Provide the [x, y] coordinate of the cell's center where the given text is located.  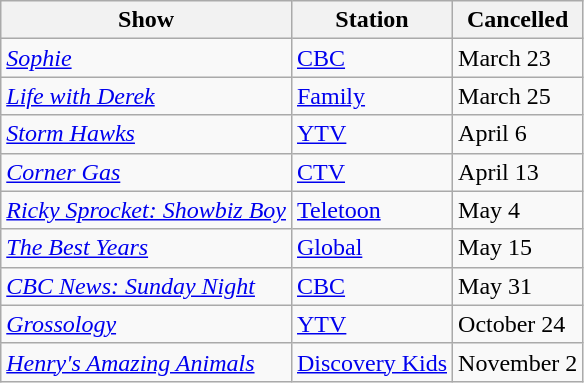
Cancelled [518, 20]
Show [146, 20]
May 4 [518, 210]
November 2 [518, 362]
Corner Gas [146, 172]
Storm Hawks [146, 134]
May 15 [518, 248]
Station [372, 20]
March 23 [518, 58]
Life with Derek [146, 96]
Grossology [146, 324]
CTV [372, 172]
Global [372, 248]
October 24 [518, 324]
Discovery Kids [372, 362]
March 25 [518, 96]
The Best Years [146, 248]
CBC News: Sunday Night [146, 286]
Henry's Amazing Animals [146, 362]
Teletoon [372, 210]
April 13 [518, 172]
Sophie [146, 58]
Family [372, 96]
April 6 [518, 134]
May 31 [518, 286]
Ricky Sprocket: Showbiz Boy [146, 210]
